Identify which cell holds the provided text, then report its [x, y] central coordinate. 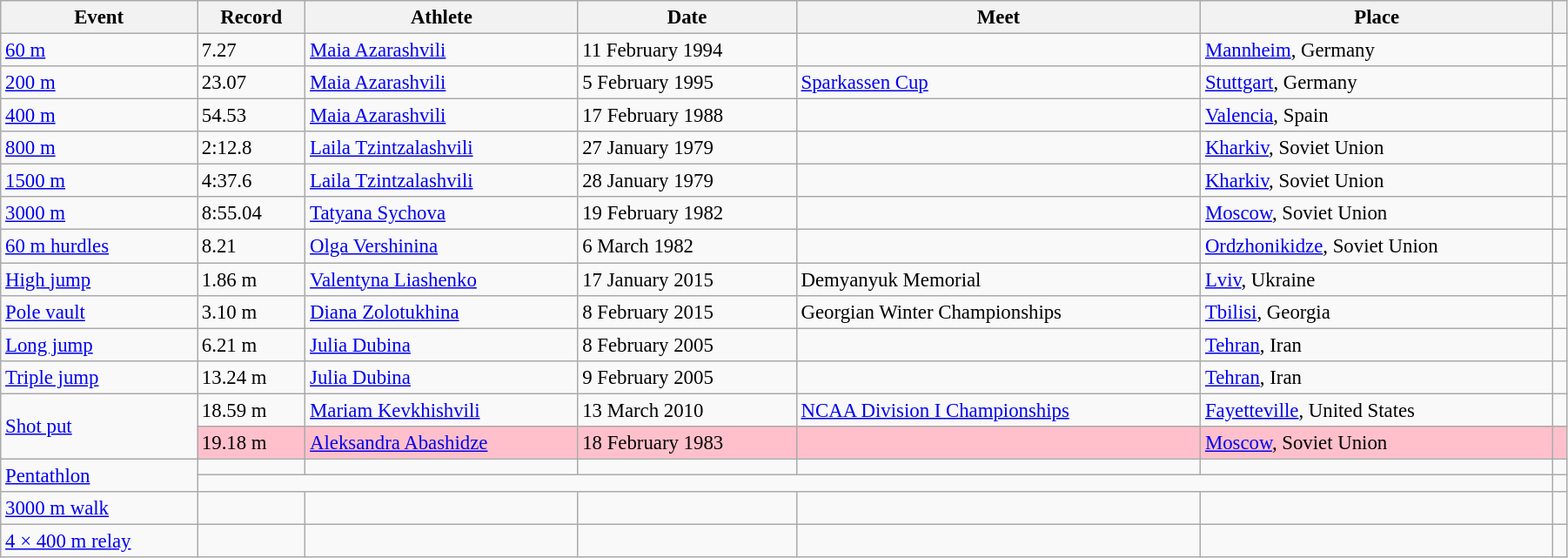
High jump [99, 279]
Mariam Kevkhishvili [442, 410]
800 m [99, 148]
Pentathlon [99, 475]
19.18 m [251, 443]
Stuttgart, Germany [1377, 83]
1.86 m [251, 279]
Olga Vershinina [442, 246]
Georgian Winter Championships [998, 312]
13.24 m [251, 377]
6 March 1982 [687, 246]
27 January 1979 [687, 148]
17 February 1988 [687, 116]
Event [99, 17]
1500 m [99, 181]
9 February 2005 [687, 377]
17 January 2015 [687, 279]
6.21 m [251, 345]
3000 m walk [99, 508]
Valencia, Spain [1377, 116]
Mannheim, Germany [1377, 50]
8.21 [251, 246]
Date [687, 17]
Shot put [99, 427]
18.59 m [251, 410]
Meet [998, 17]
3000 m [99, 213]
Pole vault [99, 312]
200 m [99, 83]
NCAA Division I Championships [998, 410]
Demyanyuk Memorial [998, 279]
Diana Zolotukhina [442, 312]
Place [1377, 17]
60 m [99, 50]
4 × 400 m relay [99, 541]
Long jump [99, 345]
Athlete [442, 17]
Lviv, Ukraine [1377, 279]
Aleksandra Abashidze [442, 443]
18 February 1983 [687, 443]
7.27 [251, 50]
Record [251, 17]
Triple jump [99, 377]
60 m hurdles [99, 246]
3.10 m [251, 312]
28 January 1979 [687, 181]
11 February 1994 [687, 50]
4:37.6 [251, 181]
Sparkassen Cup [998, 83]
8 February 2005 [687, 345]
8:55.04 [251, 213]
54.53 [251, 116]
Tbilisi, Georgia [1377, 312]
2:12.8 [251, 148]
8 February 2015 [687, 312]
23.07 [251, 83]
Valentyna Liashenko [442, 279]
Fayetteville, United States [1377, 410]
13 March 2010 [687, 410]
19 February 1982 [687, 213]
Tatyana Sychova [442, 213]
5 February 1995 [687, 83]
400 m [99, 116]
Ordzhonikidze, Soviet Union [1377, 246]
